Determine the [x, y] coordinate at the center of the cell enclosing the given text.  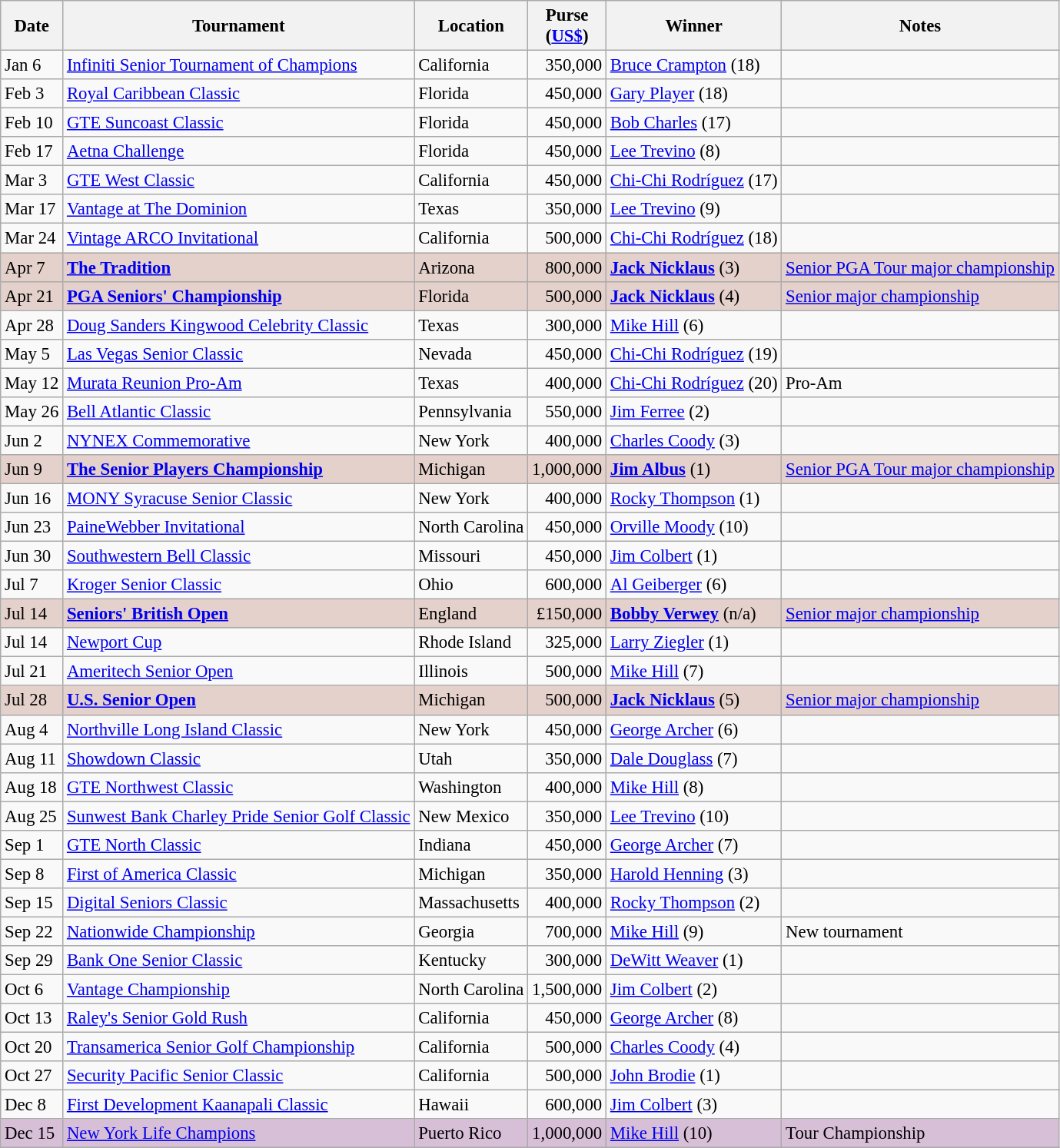
Sep 8 [32, 874]
Jim Albus (1) [694, 469]
Hawaii [471, 1105]
Feb 10 [32, 123]
Kroger Senior Classic [238, 585]
Jun 16 [32, 498]
325,000 [567, 642]
Dale Douglass (7) [694, 758]
Vintage ARCO Invitational [238, 238]
Jul 7 [32, 585]
Chi-Chi Rodríguez (19) [694, 353]
Sep 22 [32, 931]
Massachusetts [471, 903]
Feb 3 [32, 94]
Bruce Crampton (18) [694, 65]
NYNEX Commemorative [238, 440]
Sunwest Bank Charley Pride Senior Golf Classic [238, 816]
Jim Ferree (2) [694, 412]
Utah [471, 758]
Nevada [471, 353]
John Brodie (1) [694, 1076]
Jul 28 [32, 701]
Lee Trevino (9) [694, 210]
Aug 18 [32, 787]
Southwestern Bell Classic [238, 556]
Vantage Championship [238, 990]
Chi-Chi Rodríguez (18) [694, 238]
Location [471, 26]
PaineWebber Invitational [238, 527]
Mar 3 [32, 181]
Security Pacific Senior Classic [238, 1076]
The Senior Players Championship [238, 469]
Tour Championship [920, 1133]
550,000 [567, 412]
Al Geiberger (6) [694, 585]
Mar 17 [32, 210]
Aug 25 [32, 816]
Gary Player (18) [694, 94]
Jim Colbert (2) [694, 990]
Rocky Thompson (1) [694, 498]
Mike Hill (7) [694, 672]
Feb 17 [32, 151]
Larry Ziegler (1) [694, 642]
England [471, 614]
Pennsylvania [471, 412]
Ameritech Senior Open [238, 672]
£150,000 [567, 614]
Oct 27 [32, 1076]
Aug 11 [32, 758]
800,000 [567, 267]
Notes [920, 26]
Illinois [471, 672]
Las Vegas Senior Classic [238, 353]
Apr 28 [32, 325]
Transamerica Senior Golf Championship [238, 1047]
New tournament [920, 931]
Seniors' British Open [238, 614]
GTE Suncoast Classic [238, 123]
Indiana [471, 845]
PGA Seniors' Championship [238, 296]
Charles Coody (4) [694, 1047]
Mike Hill (8) [694, 787]
Dec 8 [32, 1105]
Jim Colbert (1) [694, 556]
Apr 21 [32, 296]
Puerto Rico [471, 1133]
Jan 6 [32, 65]
Washington [471, 787]
Purse(US$) [567, 26]
Winner [694, 26]
Nationwide Championship [238, 931]
Jun 30 [32, 556]
Lee Trevino (8) [694, 151]
Raley's Senior Gold Rush [238, 1018]
Mike Hill (6) [694, 325]
Sep 15 [32, 903]
Jul 21 [32, 672]
Jack Nicklaus (5) [694, 701]
Sep 29 [32, 961]
MONY Syracuse Senior Classic [238, 498]
GTE North Classic [238, 845]
Oct 6 [32, 990]
Tournament [238, 26]
Chi-Chi Rodríguez (20) [694, 383]
Bank One Senior Classic [238, 961]
Oct 20 [32, 1047]
Pro-Am [920, 383]
U.S. Senior Open [238, 701]
Showdown Classic [238, 758]
Apr 7 [32, 267]
May 5 [32, 353]
Infiniti Senior Tournament of Champions [238, 65]
The Tradition [238, 267]
Arizona [471, 267]
May 12 [32, 383]
Digital Seniors Classic [238, 903]
Jim Colbert (3) [694, 1105]
Date [32, 26]
Rhode Island [471, 642]
Oct 13 [32, 1018]
Bobby Verwey (n/a) [694, 614]
Bob Charles (17) [694, 123]
Harold Henning (3) [694, 874]
Ohio [471, 585]
Chi-Chi Rodríguez (17) [694, 181]
Mike Hill (9) [694, 931]
Georgia [471, 931]
Jun 2 [32, 440]
Jun 23 [32, 527]
George Archer (6) [694, 729]
Royal Caribbean Classic [238, 94]
Newport Cup [238, 642]
Rocky Thompson (2) [694, 903]
Dec 15 [32, 1133]
First Development Kaanapali Classic [238, 1105]
Aug 4 [32, 729]
DeWitt Weaver (1) [694, 961]
New York Life Champions [238, 1133]
Sep 1 [32, 845]
Lee Trevino (10) [694, 816]
GTE West Classic [238, 181]
First of America Classic [238, 874]
Charles Coody (3) [694, 440]
Jun 9 [32, 469]
Mar 24 [32, 238]
Bell Atlantic Classic [238, 412]
Murata Reunion Pro-Am [238, 383]
Doug Sanders Kingwood Celebrity Classic [238, 325]
New Mexico [471, 816]
GTE Northwest Classic [238, 787]
Aetna Challenge [238, 151]
Orville Moody (10) [694, 527]
Mike Hill (10) [694, 1133]
George Archer (8) [694, 1018]
George Archer (7) [694, 845]
Kentucky [471, 961]
Vantage at The Dominion [238, 210]
May 26 [32, 412]
Northville Long Island Classic [238, 729]
Jack Nicklaus (3) [694, 267]
700,000 [567, 931]
Jack Nicklaus (4) [694, 296]
1,500,000 [567, 990]
Missouri [471, 556]
